Determine the (X, Y) coordinate at the center of the cell enclosing the given text.  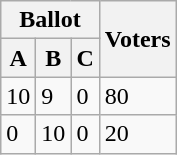
A (18, 58)
20 (138, 134)
C (85, 58)
B (54, 58)
9 (54, 96)
80 (138, 96)
Voters (138, 39)
Ballot (50, 20)
